Pinpoint the cell where the given text exists, returning its (x, y) midpoint coordinate. 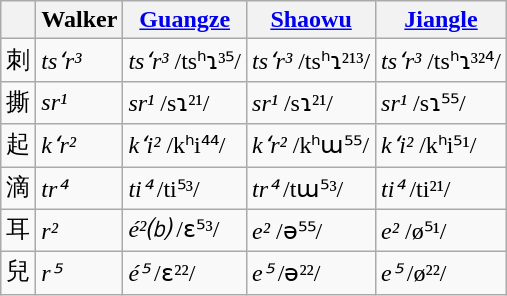
é²⒝ /ɛ⁵³/ (185, 230)
Jiangle (442, 20)
起 (18, 146)
tsʻr³ (80, 60)
滴 (18, 188)
tr⁴ (80, 188)
tsʻr³ /tsʰɿ³²⁴/ (442, 60)
kʻr² /kʰɯ⁵⁵/ (312, 146)
tr⁴ /tɯ⁵³/ (312, 188)
e⁵ /ø²²/ (442, 274)
兒 (18, 274)
Shaowu (312, 20)
kʻr² (80, 146)
ti⁴ /ti⁵³/ (185, 188)
r² (80, 230)
刺 (18, 60)
sr¹ /sɿ⁵⁵/ (442, 102)
ti⁴ /ti²¹/ (442, 188)
kʻi² /kʰi⁴⁴/ (185, 146)
Guangze (185, 20)
kʻi² /kʰi⁵¹/ (442, 146)
撕 (18, 102)
sr¹ (80, 102)
e² /ø⁵¹/ (442, 230)
é⁵ /ɛ²²/ (185, 274)
e² /ə⁵⁵/ (312, 230)
耳 (18, 230)
tsʻr³ /tsʰɿ²¹³/ (312, 60)
tsʻr³ /tsʰɿ³⁵/ (185, 60)
e⁵ /ə²²/ (312, 274)
r⁵ (80, 274)
Walker (80, 20)
